For the text-containing cell, return its midpoint in (X, Y) coordinate format. 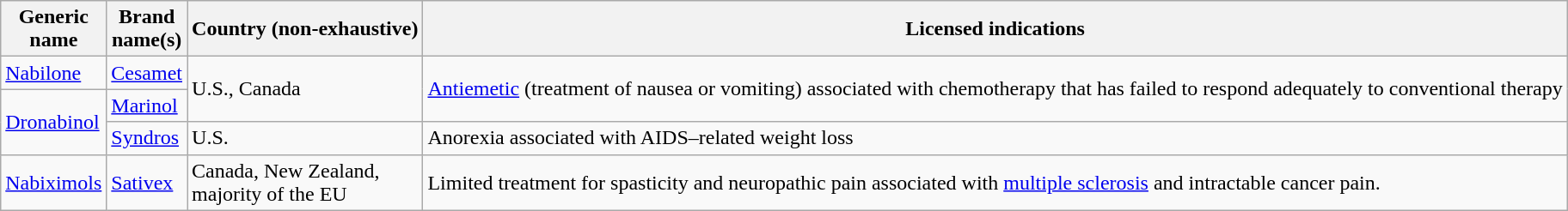
Anorexia associated with AIDS–related weight loss (995, 138)
Dronabinol (53, 122)
Country (non-exhaustive) (305, 29)
Cesamet (147, 73)
Brand name(s) (147, 29)
Limited treatment for spasticity and neuropathic pain associated with multiple sclerosis and intractable cancer pain. (995, 182)
Antiemetic (treatment of nausea or vomiting) associated with chemotherapy that has failed to respond adequately to conventional therapy (995, 89)
Nabilone (53, 73)
Genericname (53, 29)
U.S., Canada (305, 89)
Marinol (147, 105)
Syndros (147, 138)
Sativex (147, 182)
Nabiximols (53, 182)
Licensed indications (995, 29)
Canada, New Zealand,majority of the EU (305, 182)
U.S. (305, 138)
